For the text-containing cell, return its midpoint in (x, y) coordinate format. 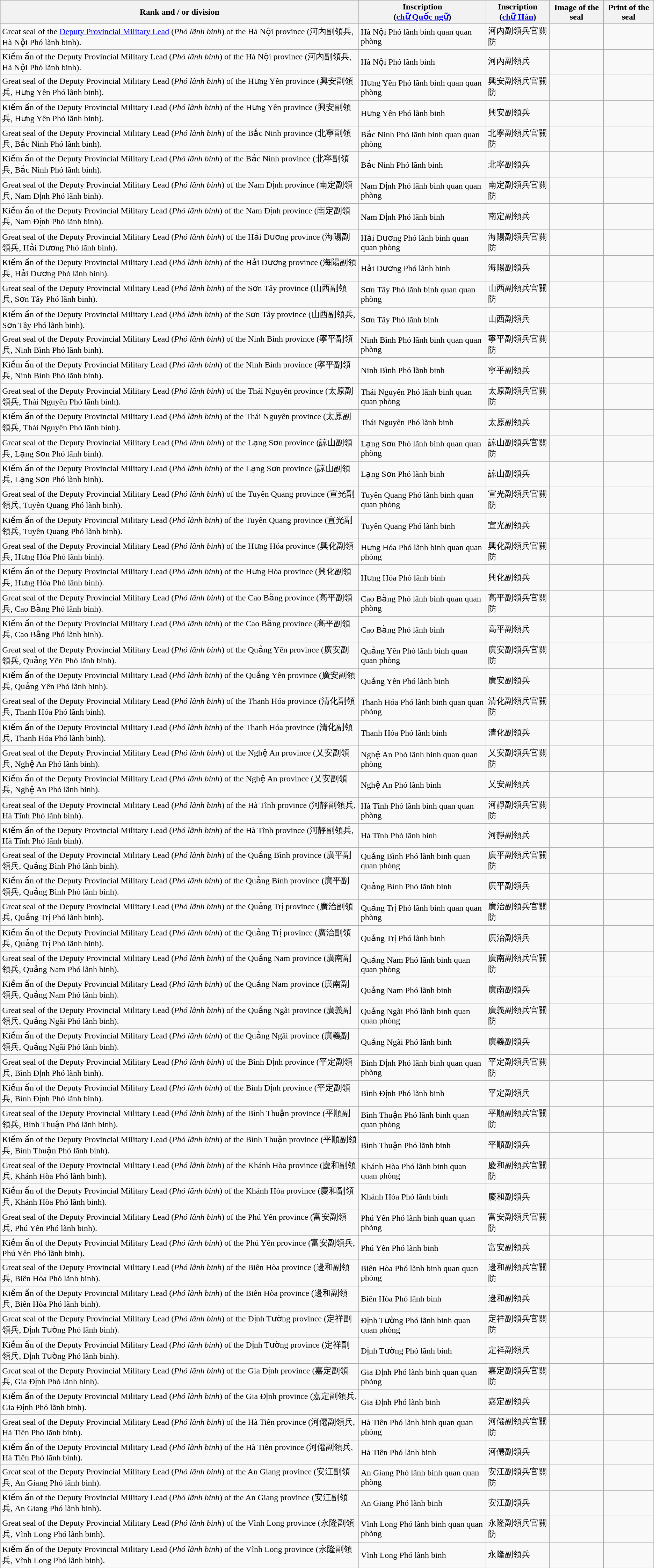
Hà Tiên Phó lãnh binh quan quan phòng (422, 1427)
Hà Tĩnh Phó lãnh binh quan quan phòng (422, 810)
Thái Nguyên Phó lãnh binh quan quan phòng (422, 396)
Great seal of the Deputy Provincial Military Lead (Phó lãnh binh) of the Cao Bằng province (高平副領兵, Cao Bằng Phó lãnh binh). (180, 604)
Hà Nội Phó lãnh binh (422, 61)
諒山副領兵 (518, 474)
Great seal of the Deputy Provincial Military Lead (Phó lãnh binh) of the Quảng Yên province (廣安副領兵, Quảng Yên Phó lãnh binh). (180, 655)
Thanh Hóa Phó lãnh binh (422, 733)
太原副領兵 (518, 422)
Sơn Tây Phó lãnh binh quan quan phòng (422, 294)
Kiềm ấn of the Deputy Provincial Military Lead (Phó lãnh binh) of the Lạng Sơn province (諒山副領兵, Lạng Sơn Phó lãnh binh). (180, 474)
Great seal of the Deputy Provincial Military Lead (Phó lãnh binh) of the Quảng Bình province (廣平副領兵, Quảng Bình Phó lãnh binh). (180, 861)
Great seal of the Deputy Provincial Military Lead (Phó lãnh binh) of the Hà Tĩnh province (河靜副領兵, Hà Tĩnh Phó lãnh binh). (180, 810)
Great seal of the Deputy Provincial Military Lead (Phó lãnh binh) of the Thanh Hóa province (清化副領兵, Thanh Hóa Phó lãnh binh). (180, 707)
Great seal of the Deputy Provincial Military Lead (Phó lãnh binh) of the Hưng Yên province (興安副領兵, Hưng Yên Phó lãnh binh). (180, 87)
廣平副領兵 (518, 887)
Hà Tĩnh Phó lãnh binh (422, 836)
Kiềm ấn of the Deputy Provincial Military Lead (Phó lãnh binh) of the Phú Yên province (富安副領兵, Phú Yên Phó lãnh binh). (180, 1248)
Hưng Hóa Phó lãnh binh (422, 578)
Quảng Bình Phó lãnh binh quan quan phòng (422, 861)
Cao Bằng Phó lãnh binh (422, 629)
Kiềm ấn of the Deputy Provincial Military Lead (Phó lãnh binh) of the Hưng Yên province (興安副領兵, Hưng Yên Phó lãnh binh). (180, 113)
富安副領兵官關防 (518, 1223)
Nam Định Phó lãnh binh (422, 217)
Bắc Ninh Phó lãnh binh (422, 165)
Vĩnh Long Phó lãnh binh (422, 1555)
Great seal of the Deputy Provincial Military Lead (Phó lãnh binh) of the Thái Nguyên province (太原副領兵, Thái Nguyên Phó lãnh binh). (180, 396)
Ninh Bình Phó lãnh binh (422, 371)
清化副領兵官關防 (518, 707)
Great seal of the Deputy Provincial Military Lead (Phó lãnh binh) of the Vĩnh Long province (永隆副領兵, Vĩnh Long Phó lãnh binh). (180, 1529)
高平副領兵 (518, 629)
廣南副領兵 (518, 990)
Hải Dương Phó lãnh binh quan quan phòng (422, 242)
乂安副領兵官關防 (518, 759)
Kiềm ấn of the Deputy Provincial Military Lead (Phó lãnh binh) of the Hà Tiên province (河僊副領兵, Hà Tiên Phó lãnh binh). (180, 1452)
廣安副領兵官關防 (518, 655)
Great seal of the Deputy Provincial Military Lead (Phó lãnh binh) of the Hải Dương province (海陽副領兵, Hải Dương Phó lãnh binh). (180, 242)
寧平副領兵 (518, 371)
慶和副領兵 (518, 1197)
Quảng Yên Phó lãnh binh quan quan phòng (422, 655)
Great seal of the Deputy Provincial Military Lead (Phó lãnh binh) of the Hà Tiên province (河僊副領兵, Hà Tiên Phó lãnh binh). (180, 1427)
Kiềm ấn of the Deputy Provincial Military Lead (Phó lãnh binh) of the Định Tường province (定祥副領兵, Định Tường Phó lãnh binh). (180, 1351)
海陽副領兵 (518, 268)
Sơn Tây Phó lãnh binh (422, 319)
Great seal of the Deputy Provincial Military Lead (Phó lãnh binh) of the Sơn Tây province (山西副領兵, Sơn Tây Phó lãnh binh). (180, 294)
諒山副領兵官關防 (518, 448)
Kiềm ấn of the Deputy Provincial Military Lead (Phó lãnh binh) of the Bình Định province (平定副領兵, Bình Định Phó lãnh binh). (180, 1093)
Bình Định Phó lãnh binh quan quan phòng (422, 1067)
安江副領兵 (518, 1503)
Kiềm ấn of the Deputy Provincial Military Lead (Phó lãnh binh) of the Thái Nguyên province (太原副領兵, Thái Nguyên Phó lãnh binh). (180, 422)
慶和副領兵官關防 (518, 1171)
Kiềm ấn of the Deputy Provincial Military Lead (Phó lãnh binh) of the Sơn Tây province (山西副領兵, Sơn Tây Phó lãnh binh). (180, 319)
Tuyên Quang Phó lãnh binh (422, 526)
Great seal of the Deputy Provincial Military Lead (Phó lãnh binh) of the Hưng Hóa province (興化副領兵, Hưng Hóa Phó lãnh binh). (180, 552)
Thái Nguyên Phó lãnh binh (422, 422)
Hưng Yên Phó lãnh binh (422, 113)
Định Tường Phó lãnh binh (422, 1351)
Great seal of the Deputy Provincial Military Lead (Phó lãnh binh) of the Bắc Ninh province (北寧副領兵, Bắc Ninh Phó lãnh binh). (180, 139)
清化副領兵 (518, 733)
Kiềm ấn of the Deputy Provincial Military Lead (Phó lãnh binh) of the Vĩnh Long province (永隆副領兵, Vĩnh Long Phó lãnh binh). (180, 1555)
Nam Định Phó lãnh binh quan quan phòng (422, 191)
Great seal of the Deputy Provincial Military Lead (Phó lãnh binh) of the Lạng Sơn province (諒山副領兵, Lạng Sơn Phó lãnh binh). (180, 448)
Khánh Hòa Phó lãnh binh (422, 1197)
Tuyên Quang Phó lãnh binh quan quan phòng (422, 500)
Kiềm ấn of the Deputy Provincial Military Lead (Phó lãnh binh) of the Hưng Hóa province (興化副領兵, Hưng Hóa Phó lãnh binh). (180, 578)
廣治副領兵 (518, 938)
Phú Yên Phó lãnh binh (422, 1248)
河僊副領兵 (518, 1452)
Kiềm ấn of the Deputy Provincial Military Lead (Phó lãnh binh) of the Bắc Ninh province (北寧副領兵, Bắc Ninh Phó lãnh binh). (180, 165)
河靜副領兵官關防 (518, 810)
邊和副領兵官關防 (518, 1273)
Kiềm ấn of the Deputy Provincial Military Lead (Phó lãnh binh) of the Quảng Yên province (廣安副領兵, Quảng Yên Phó lãnh binh). (180, 681)
Định Tường Phó lãnh binh quan quan phòng (422, 1325)
定祥副領兵 (518, 1351)
An Giang Phó lãnh binh (422, 1503)
安江副領兵官關防 (518, 1477)
定祥副領兵官關防 (518, 1325)
Nghệ An Phó lãnh binh (422, 785)
An Giang Phó lãnh binh quan quan phòng (422, 1477)
Gia Định Phó lãnh binh (422, 1402)
Vĩnh Long Phó lãnh binh quan quan phòng (422, 1529)
寧平副領兵官關防 (518, 345)
嘉定副領兵官關防 (518, 1377)
廣安副領兵 (518, 681)
廣平副領兵官關防 (518, 861)
Great seal of the Deputy Provincial Military Lead (Phó lãnh binh) of the Tuyên Quang province (宣光副領兵, Tuyên Quang Phó lãnh binh). (180, 500)
Great seal of the Deputy Provincial Military Lead (Phó lãnh binh) of the Khánh Hòa province (慶和副領兵, Khánh Hòa Phó lãnh binh). (180, 1171)
Quảng Ngãi Phó lãnh binh quan quan phòng (422, 1016)
興化副領兵 (518, 578)
Bình Định Phó lãnh binh (422, 1093)
Great seal of the Deputy Provincial Military Lead (Phó lãnh binh) of the Quảng Ngãi province (廣義副領兵, Quảng Ngãi Phó lãnh binh). (180, 1016)
Kiềm ấn of the Deputy Provincial Military Lead (Phó lãnh binh) of the Hà Nội province (河內副領兵, Hà Nội Phó lãnh binh). (180, 61)
Hưng Hóa Phó lãnh binh quan quan phòng (422, 552)
廣義副領兵 (518, 1042)
高平副領兵官關防 (518, 604)
Kiềm ấn of the Deputy Provincial Military Lead (Phó lãnh binh) of the Quảng Bình province (廣平副領兵, Quảng Bình Phó lãnh binh). (180, 887)
Quảng Yên Phó lãnh binh (422, 681)
Great seal of the Deputy Provincial Military Lead (Phó lãnh binh) of the An Giang province (安江副領兵, An Giang Phó lãnh binh). (180, 1477)
Ninh Bình Phó lãnh binh quan quan phòng (422, 345)
Kiềm ấn of the Deputy Provincial Military Lead (Phó lãnh binh) of the Bình Thuận province (平順副領兵, Bình Thuận Phó lãnh binh). (180, 1145)
南定副領兵官關防 (518, 191)
Bình Thuận Phó lãnh binh (422, 1145)
平順副領兵官關防 (518, 1119)
河靜副領兵 (518, 836)
Biên Hòa Phó lãnh binh quan quan phòng (422, 1273)
Kiềm ấn of the Deputy Provincial Military Lead (Phó lãnh binh) of the Quảng Trị province (廣治副領兵, Quảng Trị Phó lãnh binh). (180, 938)
Quảng Bình Phó lãnh binh (422, 887)
北寧副領兵官關防 (518, 139)
Lạng Sơn Phó lãnh binh (422, 474)
太原副領兵官關防 (518, 396)
Great seal of the Deputy Provincial Military Lead (Phó lãnh binh) of the Biên Hòa province (邊和副領兵, Biên Hòa Phó lãnh binh). (180, 1273)
平定副領兵 (518, 1093)
Hà Nội Phó lãnh binh quan quan phòng (422, 36)
Kiềm ấn of the Deputy Provincial Military Lead (Phó lãnh binh) of the Nghệ An province (乂安副領兵, Nghệ An Phó lãnh binh). (180, 785)
永隆副領兵 (518, 1555)
廣義副領兵官關防 (518, 1016)
興化副領兵官關防 (518, 552)
Great seal of the Deputy Provincial Military Lead (Phó lãnh binh) of the Quảng Nam province (廣南副領兵, Quảng Nam Phó lãnh binh). (180, 964)
Kiềm ấn of the Deputy Provincial Military Lead (Phó lãnh binh) of the An Giang province (安江副領兵, An Giang Phó lãnh binh). (180, 1503)
邊和副領兵 (518, 1299)
Image of the seal (576, 12)
Quảng Ngãi Phó lãnh binh (422, 1042)
宣光副領兵官關防 (518, 500)
Kiềm ấn of the Deputy Provincial Military Lead (Phó lãnh binh) of the Ninh Bình province (寧平副領兵, Ninh Bình Phó lãnh binh). (180, 371)
Great seal of the Deputy Provincial Military Lead (Phó lãnh binh) of the Phú Yên province (富安副領兵, Phú Yên Phó lãnh binh). (180, 1223)
興安副領兵 (518, 113)
Kiềm ấn of the Deputy Provincial Military Lead (Phó lãnh binh) of the Thanh Hóa province (清化副領兵, Thanh Hóa Phó lãnh binh). (180, 733)
Hà Tiên Phó lãnh binh (422, 1452)
Great seal of the Deputy Provincial Military Lead (Phó lãnh binh) of the Gia Định province (嘉定副領兵, Gia Định Phó lãnh binh). (180, 1377)
河內副領兵官關防 (518, 36)
Kiềm ấn of the Deputy Provincial Military Lead (Phó lãnh binh) of the Hà Tĩnh province (河靜副領兵, Hà Tĩnh Phó lãnh binh). (180, 836)
Quảng Trị Phó lãnh binh quan quan phòng (422, 912)
Khánh Hòa Phó lãnh binh quan quan phòng (422, 1171)
Great seal of the Deputy Provincial Military Lead (Phó lãnh binh) of the Bình Thuận province (平順副領兵, Bình Thuận Phó lãnh binh). (180, 1119)
Kiềm ấn of the Deputy Provincial Military Lead (Phó lãnh binh) of the Quảng Nam province (廣南副領兵, Quảng Nam Phó lãnh binh). (180, 990)
Lạng Sơn Phó lãnh binh quan quan phòng (422, 448)
平定副領兵官關防 (518, 1067)
平順副領兵 (518, 1145)
Hải Dương Phó lãnh binh (422, 268)
宣光副領兵 (518, 526)
Thanh Hóa Phó lãnh binh quan quan phòng (422, 707)
Cao Bằng Phó lãnh binh quan quan phòng (422, 604)
Kiềm ấn of the Deputy Provincial Military Lead (Phó lãnh binh) of the Biên Hòa province (邊和副領兵, Biên Hòa Phó lãnh binh). (180, 1299)
Great seal of the Deputy Provincial Military Lead (Phó lãnh binh) of the Bình Định province (平定副領兵, Bình Định Phó lãnh binh). (180, 1067)
Inscription(chữ Quốc ngữ) (422, 12)
廣南副領兵官關防 (518, 964)
Kiềm ấn of the Deputy Provincial Military Lead (Phó lãnh binh) of the Tuyên Quang province (宣光副領兵, Tuyên Quang Phó lãnh binh). (180, 526)
Kiềm ấn of the Deputy Provincial Military Lead (Phó lãnh binh) of the Quảng Ngãi province (廣義副領兵, Quảng Ngãi Phó lãnh binh). (180, 1042)
廣治副領兵官關防 (518, 912)
Rank and / or division (180, 12)
Quảng Nam Phó lãnh binh (422, 990)
Quảng Trị Phó lãnh binh (422, 938)
山西副領兵官關防 (518, 294)
Biên Hòa Phó lãnh binh (422, 1299)
Print of the seal (628, 12)
Quảng Nam Phó lãnh binh quan quan phòng (422, 964)
Kiềm ấn of the Deputy Provincial Military Lead (Phó lãnh binh) of the Cao Bằng province (高平副領兵, Cao Bằng Phó lãnh binh). (180, 629)
Hưng Yên Phó lãnh binh quan quan phòng (422, 87)
永隆副領兵官關防 (518, 1529)
Gia Định Phó lãnh binh quan quan phòng (422, 1377)
富安副領兵 (518, 1248)
Bắc Ninh Phó lãnh binh quan quan phòng (422, 139)
Kiềm ấn of the Deputy Provincial Military Lead (Phó lãnh binh) of the Gia Định province (嘉定副領兵, Gia Định Phó lãnh binh). (180, 1402)
Inscription(chữ Hán) (518, 12)
Bình Thuận Phó lãnh binh quan quan phòng (422, 1119)
Nghệ An Phó lãnh binh quan quan phòng (422, 759)
Kiềm ấn of the Deputy Provincial Military Lead (Phó lãnh binh) of the Khánh Hòa province (慶和副領兵, Khánh Hòa Phó lãnh binh). (180, 1197)
Great seal of the Deputy Provincial Military Lead (Phó lãnh binh) of the Định Tường province (定祥副領兵, Định Tường Phó lãnh binh). (180, 1325)
乂安副領兵 (518, 785)
Phú Yên Phó lãnh binh quan quan phòng (422, 1223)
Great seal of the Deputy Provincial Military Lead (Phó lãnh binh) of the Nghệ An province (乂安副領兵, Nghệ An Phó lãnh binh). (180, 759)
興安副領兵官關防 (518, 87)
Kiềm ấn of the Deputy Provincial Military Lead (Phó lãnh binh) of the Hải Dương province (海陽副領兵, Hải Dương Phó lãnh binh). (180, 268)
南定副領兵 (518, 217)
Great seal of the Deputy Provincial Military Lead (Phó lãnh binh) of the Hà Nội province (河內副領兵, Hà Nội Phó lãnh binh). (180, 36)
Great seal of the Deputy Provincial Military Lead (Phó lãnh binh) of the Quảng Trị province (廣治副領兵, Quảng Trị Phó lãnh binh). (180, 912)
北寧副領兵 (518, 165)
河內副領兵 (518, 61)
Great seal of the Deputy Provincial Military Lead (Phó lãnh binh) of the Nam Định province (南定副領兵, Nam Định Phó lãnh binh). (180, 191)
嘉定副領兵 (518, 1402)
海陽副領兵官關防 (518, 242)
河僊副領兵官關防 (518, 1427)
山西副領兵 (518, 319)
Great seal of the Deputy Provincial Military Lead (Phó lãnh binh) of the Ninh Bình province (寧平副領兵, Ninh Bình Phó lãnh binh). (180, 345)
Kiềm ấn of the Deputy Provincial Military Lead (Phó lãnh binh) of the Nam Định province (南定副領兵, Nam Định Phó lãnh binh). (180, 217)
